Determine the [x, y] coordinate at the center of the cell enclosing the given text.  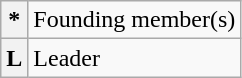
Leader [134, 58]
L [14, 58]
* [14, 20]
Founding member(s) [134, 20]
